Determine the [X, Y] coordinate at the center of the cell enclosing the given text.  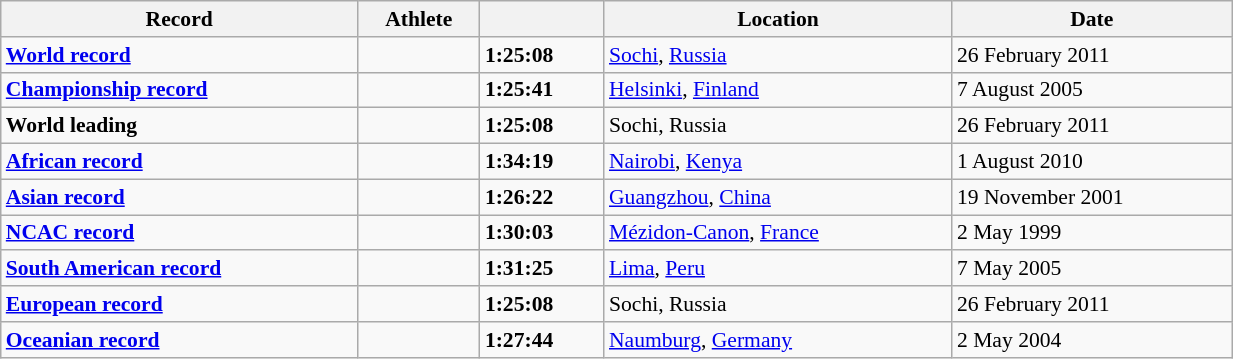
Naumburg, Germany [778, 340]
Record [180, 19]
Athlete [419, 19]
Asian record [180, 197]
Helsinki, Finland [778, 90]
1:34:19 [542, 162]
Mézidon-Canon, France [778, 233]
1:27:44 [542, 340]
Lima, Peru [778, 269]
NCAC record [180, 233]
1:25:41 [542, 90]
7 August 2005 [1092, 90]
7 May 2005 [1092, 269]
Location [778, 19]
19 November 2001 [1092, 197]
1:31:25 [542, 269]
2 May 2004 [1092, 340]
Guangzhou, China [778, 197]
European record [180, 304]
World record [180, 55]
Nairobi, Kenya [778, 162]
African record [180, 162]
Date [1092, 19]
1:30:03 [542, 233]
1 August 2010 [1092, 162]
South American record [180, 269]
1:26:22 [542, 197]
2 May 1999 [1092, 233]
World leading [180, 126]
Oceanian record [180, 340]
Championship record [180, 90]
